Return the [X, Y] coordinate for the center point of the cell that contains the specified text.  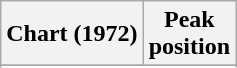
Peakposition [189, 34]
Chart (1972) [72, 34]
